Find where the given text appears and provide that cell's center as (x, y) coordinate. 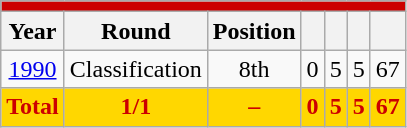
Classification (136, 69)
8th (254, 69)
1/1 (136, 107)
– (254, 107)
Position (254, 31)
Year (33, 31)
1990 (33, 69)
Round (136, 31)
Total (33, 107)
